Find where the given text appears and provide that cell's center as (x, y) coordinate. 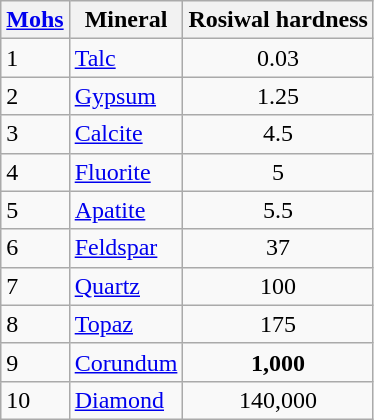
9 (35, 362)
37 (278, 248)
Fluorite (126, 172)
3 (35, 134)
Rosiwal hardness (278, 20)
Gypsum (126, 96)
Calcite (126, 134)
1 (35, 58)
2 (35, 96)
175 (278, 324)
Feldspar (126, 248)
5.5 (278, 210)
Topaz (126, 324)
1.25 (278, 96)
Talc (126, 58)
0.03 (278, 58)
4.5 (278, 134)
100 (278, 286)
4 (35, 172)
Mineral (126, 20)
140,000 (278, 400)
1,000 (278, 362)
7 (35, 286)
Diamond (126, 400)
8 (35, 324)
Mohs (35, 20)
Quartz (126, 286)
10 (35, 400)
6 (35, 248)
Corundum (126, 362)
Apatite (126, 210)
